Extract the [X, Y] coordinate from the center of the cell holding the provided text.  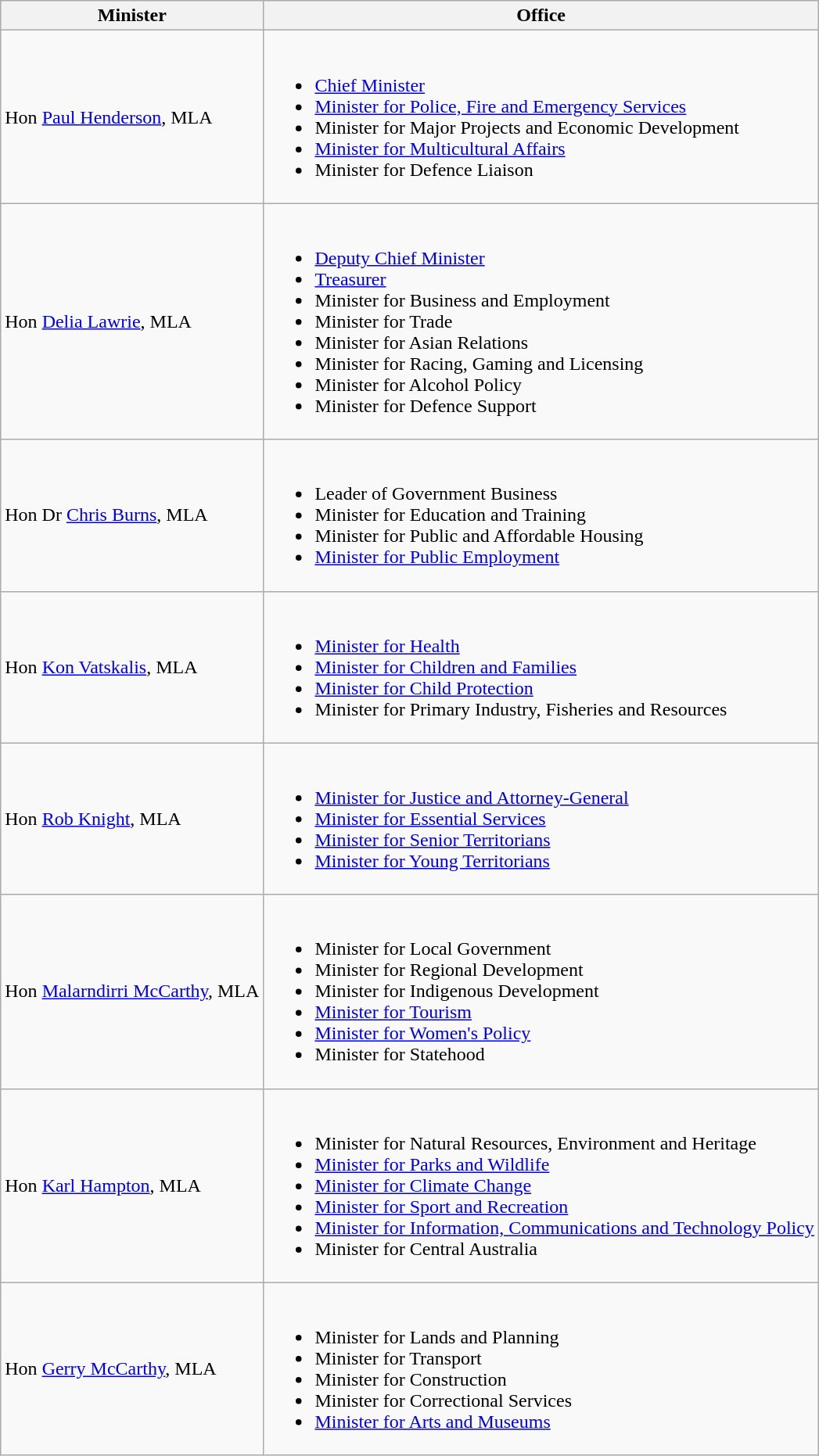
Hon Dr Chris Burns, MLA [132, 515]
Hon Delia Lawrie, MLA [132, 321]
Hon Paul Henderson, MLA [132, 117]
Hon Karl Hampton, MLA [132, 1185]
Minister for Lands and PlanningMinister for TransportMinister for ConstructionMinister for Correctional ServicesMinister for Arts and Museums [541, 1368]
Hon Kon Vatskalis, MLA [132, 667]
Hon Malarndirri McCarthy, MLA [132, 992]
Office [541, 16]
Hon Rob Knight, MLA [132, 819]
Leader of Government BusinessMinister for Education and TrainingMinister for Public and Affordable HousingMinister for Public Employment [541, 515]
Minister for HealthMinister for Children and FamiliesMinister for Child ProtectionMinister for Primary Industry, Fisheries and Resources [541, 667]
Minister for Justice and Attorney-GeneralMinister for Essential ServicesMinister for Senior TerritoriansMinister for Young Territorians [541, 819]
Hon Gerry McCarthy, MLA [132, 1368]
Minister [132, 16]
